Extract the (x, y) coordinate from the center of the cell holding the provided text.  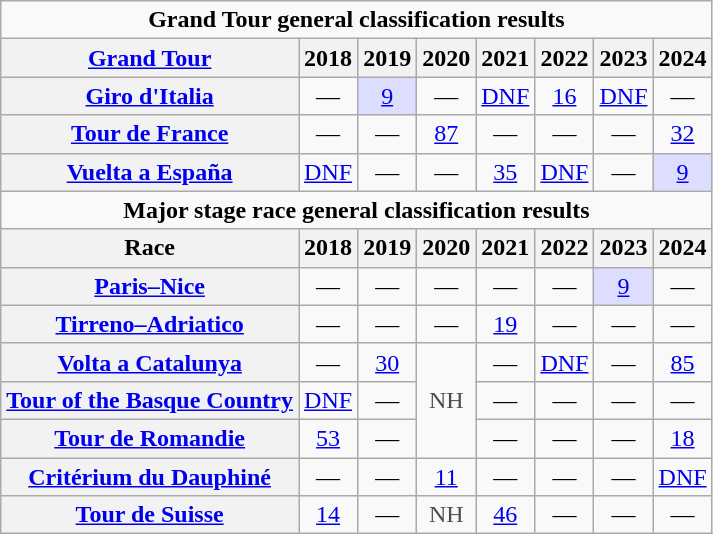
35 (506, 172)
Tour de France (150, 134)
16 (564, 96)
46 (506, 515)
32 (682, 134)
18 (682, 438)
Vuelta a España (150, 172)
Tour de Suisse (150, 515)
19 (506, 324)
14 (328, 515)
30 (388, 362)
Race (150, 248)
Tour de Romandie (150, 438)
Grand Tour general classification results (356, 20)
53 (328, 438)
11 (446, 477)
Volta a Catalunya (150, 362)
85 (682, 362)
Major stage race general classification results (356, 210)
Tirreno–Adriatico (150, 324)
Grand Tour (150, 58)
Giro d'Italia (150, 96)
Critérium du Dauphiné (150, 477)
Paris–Nice (150, 286)
87 (446, 134)
Tour of the Basque Country (150, 400)
